Extract the [x, y] coordinate from the center of the cell holding the provided text.  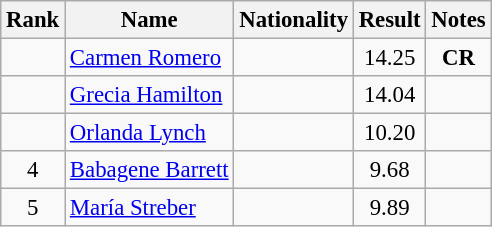
Orlanda Lynch [150, 133]
14.04 [390, 95]
Babagene Barrett [150, 170]
Result [390, 20]
4 [33, 170]
Rank [33, 20]
Nationality [294, 20]
CR [458, 58]
Notes [458, 20]
María Streber [150, 208]
Carmen Romero [150, 58]
5 [33, 208]
9.68 [390, 170]
10.20 [390, 133]
14.25 [390, 58]
Name [150, 20]
9.89 [390, 208]
Grecia Hamilton [150, 95]
